Pinpoint the cell where the given text exists, returning its (x, y) midpoint coordinate. 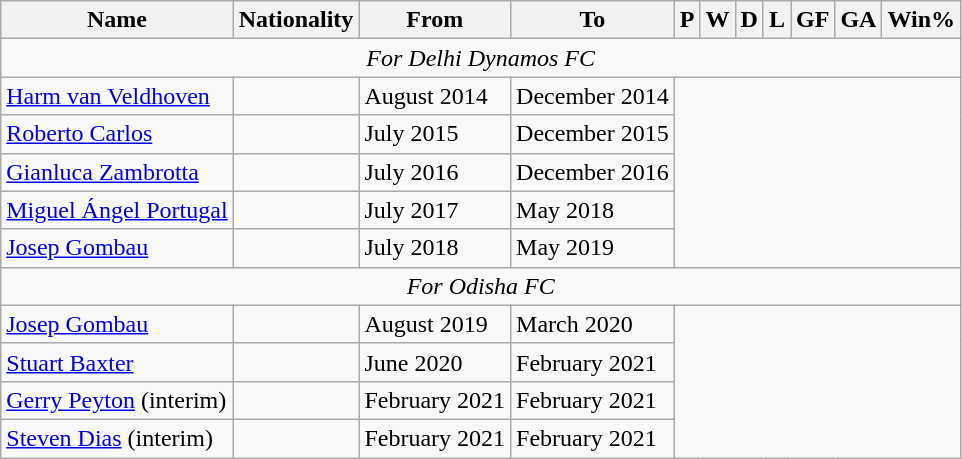
Win% (922, 20)
Gerry Peyton (interim) (117, 400)
July 2016 (435, 172)
December 2014 (593, 96)
Stuart Baxter (117, 362)
December 2016 (593, 172)
June 2020 (435, 362)
For Delhi Dynamos FC (481, 58)
Gianluca Zambrotta (117, 172)
July 2015 (435, 134)
Roberto Carlos (117, 134)
July 2017 (435, 210)
May 2018 (593, 210)
July 2018 (435, 248)
Steven Dias (interim) (117, 438)
GF (813, 20)
December 2015 (593, 134)
Name (117, 20)
Harm van Veldhoven (117, 96)
To (593, 20)
Nationality (296, 20)
May 2019 (593, 248)
D (749, 20)
From (435, 20)
For Odisha FC (481, 286)
August 2019 (435, 324)
August 2014 (435, 96)
GA (858, 20)
Miguel Ángel Portugal (117, 210)
P (687, 20)
March 2020 (593, 324)
L (776, 20)
W (718, 20)
